Return the [x, y] coordinate for the center point of the cell that contains the specified text.  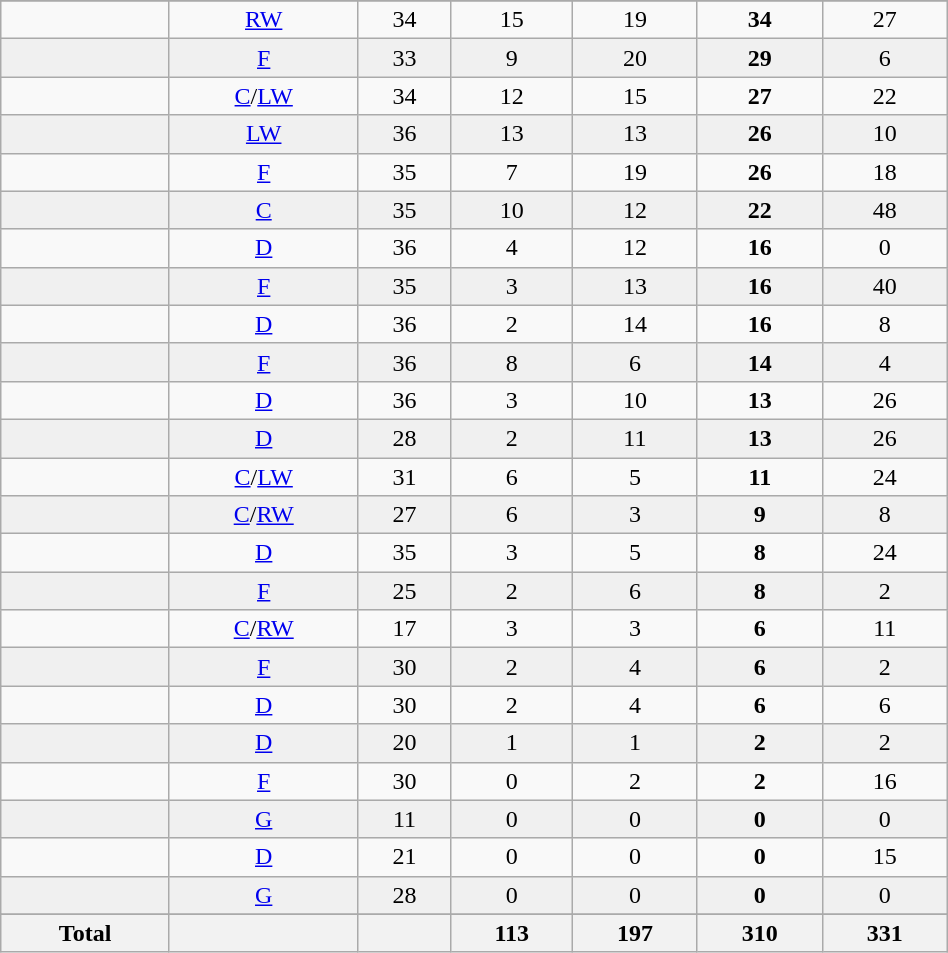
17 [404, 629]
29 [760, 58]
LW [264, 134]
310 [760, 933]
RW [264, 20]
33 [404, 58]
Total [86, 933]
31 [404, 477]
21 [404, 857]
7 [512, 172]
18 [884, 172]
40 [884, 286]
331 [884, 933]
48 [884, 210]
25 [404, 591]
197 [634, 933]
113 [512, 933]
C [264, 210]
